Detect which cell encompasses the target text, then output its (x, y) center coordinate. 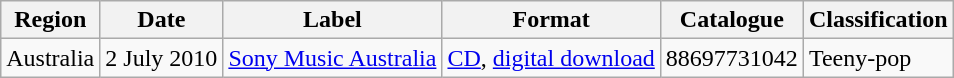
Date (162, 20)
Teeny-pop (878, 58)
88697731042 (732, 58)
CD, digital download (551, 58)
Format (551, 20)
Classification (878, 20)
Sony Music Australia (332, 58)
2 July 2010 (162, 58)
Australia (50, 58)
Catalogue (732, 20)
Label (332, 20)
Region (50, 20)
